Return the (x, y) coordinate for the center point of the cell that contains the specified text.  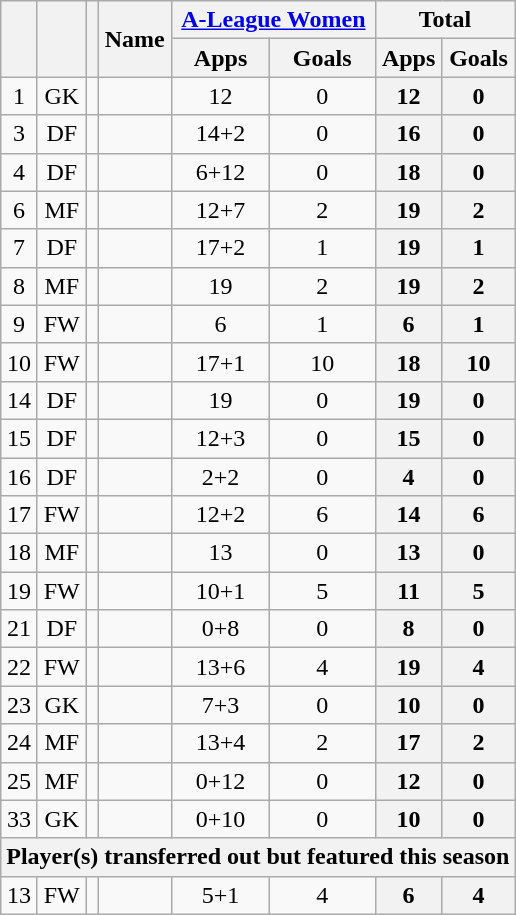
7 (19, 248)
23 (19, 705)
11 (408, 591)
0+8 (221, 629)
5+1 (221, 895)
Name (135, 39)
22 (19, 667)
Player(s) transferred out but featured this season (258, 857)
25 (19, 781)
21 (19, 629)
2+2 (221, 477)
12+7 (221, 210)
12+2 (221, 515)
7+3 (221, 705)
24 (19, 743)
17+1 (221, 362)
Total (445, 20)
9 (19, 324)
10+1 (221, 591)
33 (19, 819)
13+6 (221, 667)
6+12 (221, 172)
13+4 (221, 743)
14+2 (221, 134)
3 (19, 134)
A-League Women (274, 20)
12+3 (221, 438)
17+2 (221, 248)
0+10 (221, 819)
0+12 (221, 781)
